Provide the [X, Y] coordinate of the cell's center where the given text is located.  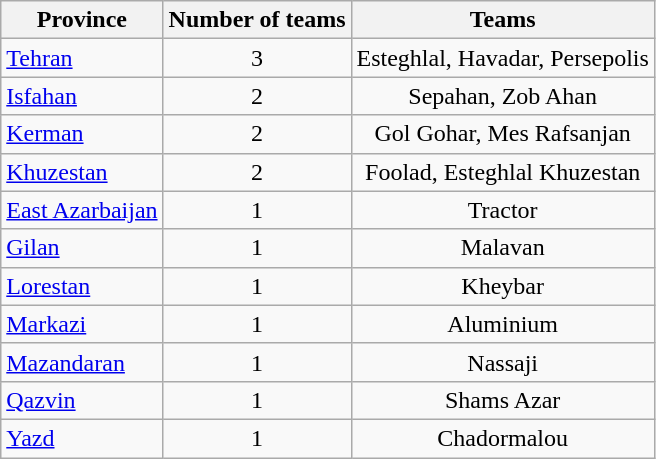
Gilan [82, 248]
Kheybar [502, 286]
Isfahan [82, 96]
Tractor [502, 210]
Tehran [82, 58]
Malavan [502, 248]
East Azarbaijan [82, 210]
Nassaji [502, 362]
Aluminium [502, 324]
Kerman [82, 134]
3 [257, 58]
Yazd [82, 438]
Sepahan, Zob Ahan [502, 96]
Province [82, 20]
Lorestan [82, 286]
Mazandaran [82, 362]
Gol Gohar, Mes Rafsanjan [502, 134]
Khuzestan [82, 172]
Qazvin [82, 400]
Number of teams [257, 20]
Teams [502, 20]
Markazi [82, 324]
Esteghlal, Havadar, Persepolis [502, 58]
Shams Azar [502, 400]
Foolad, Esteghlal Khuzestan [502, 172]
Chadormalou [502, 438]
